Determine the [x, y] coordinate at the center of the cell enclosing the given text.  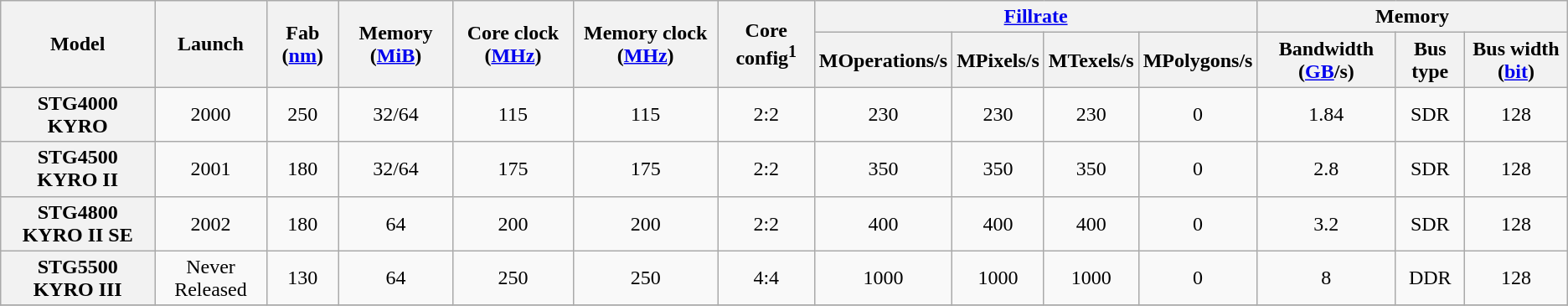
DDR [1431, 278]
Core clock (MHz) [513, 44]
Fab (nm) [302, 44]
Never Released [211, 278]
MPixels/s [998, 60]
MPolygons/s [1198, 60]
2000 [211, 114]
Bus width (bit) [1516, 60]
2.8 [1327, 169]
Fillrate [1035, 17]
Memory clock (MHz) [645, 44]
STG4800 KYRO II SE [78, 223]
Model [78, 44]
MOperations/s [883, 60]
Launch [211, 44]
2001 [211, 169]
MTexels/s [1091, 60]
Bus type [1431, 60]
130 [302, 278]
Bandwidth (GB/s) [1327, 60]
8 [1327, 278]
3.2 [1327, 223]
1.84 [1327, 114]
STG5500 KYRO III [78, 278]
2002 [211, 223]
Memory [1412, 17]
4:4 [766, 278]
STG4000 KYRO [78, 114]
Core config1 [766, 44]
STG4500 KYRO II [78, 169]
Memory (MiB) [395, 44]
